Return (x, y) of the center of cell containing provided text 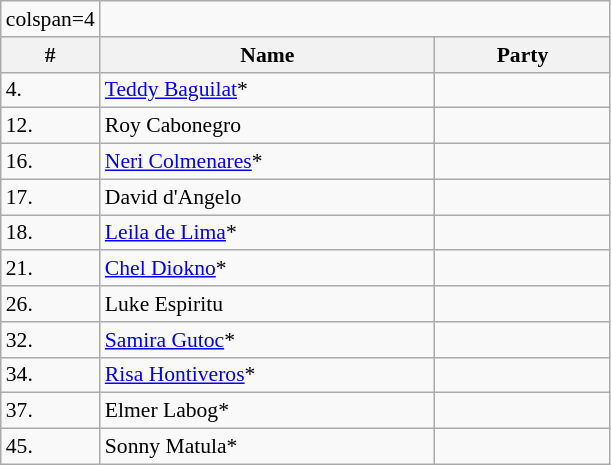
18. (50, 233)
Samira Gutoc* (268, 340)
16. (50, 162)
45. (50, 447)
colspan=4 (50, 19)
32. (50, 340)
Neri Colmenares* (268, 162)
Name (268, 55)
Risa Hontiveros* (268, 375)
Luke Espiritu (268, 304)
Teddy Baguilat* (268, 90)
Leila de Lima* (268, 233)
Sonny Matula* (268, 447)
Chel Diokno* (268, 269)
Party (522, 55)
12. (50, 126)
4. (50, 90)
# (50, 55)
21. (50, 269)
Roy Cabonegro (268, 126)
David d'Angelo (268, 197)
17. (50, 197)
37. (50, 411)
34. (50, 375)
Elmer Labog* (268, 411)
26. (50, 304)
